Scan for the cell matching the given text and deliver its (x, y) coordinate at center. 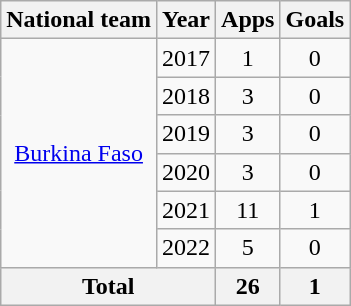
2017 (186, 58)
Apps (248, 20)
2020 (186, 172)
Year (186, 20)
Goals (315, 20)
National team (79, 20)
11 (248, 210)
26 (248, 286)
2018 (186, 96)
5 (248, 248)
2021 (186, 210)
2022 (186, 248)
Total (108, 286)
Burkina Faso (79, 153)
2019 (186, 134)
